From the cell containing the given text, extract its center point as [x, y] coordinate. 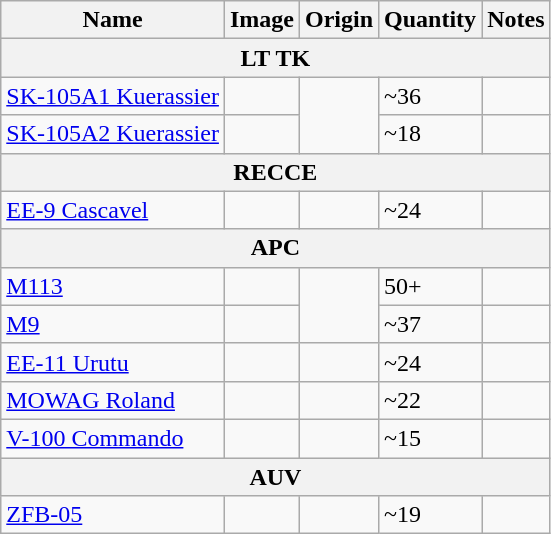
M113 [113, 286]
AUV [276, 477]
RECCE [276, 172]
50+ [430, 286]
Image [262, 20]
SK-105A2 Kuerassier [113, 134]
APC [276, 248]
M9 [113, 324]
EE-11 Urutu [113, 362]
ZFB-05 [113, 515]
Name [113, 20]
~37 [430, 324]
~19 [430, 515]
~15 [430, 438]
Notes [516, 20]
EE-9 Cascavel [113, 210]
SK-105A1 Kuerassier [113, 96]
~22 [430, 400]
~36 [430, 96]
MOWAG Roland [113, 400]
Origin [338, 20]
V-100 Commando [113, 438]
~18 [430, 134]
LT TK [276, 58]
Quantity [430, 20]
